Capture the cell that displays the provided text and extract its [x, y] central coordinate. 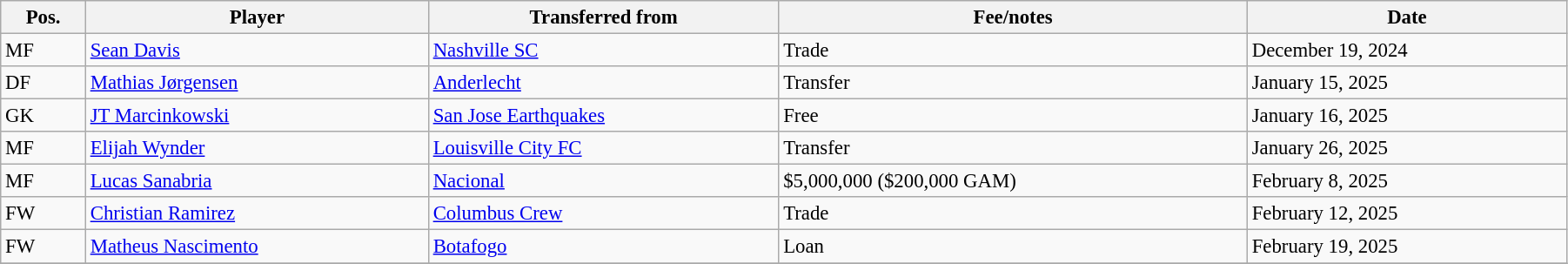
Sean Davis [257, 51]
Columbus Crew [603, 213]
Transferred from [603, 17]
Fee/notes [1013, 17]
February 12, 2025 [1406, 213]
GK [44, 116]
January 16, 2025 [1406, 116]
December 19, 2024 [1406, 51]
DF [44, 83]
Botafogo [603, 247]
Date [1406, 17]
$5,000,000 ($200,000 GAM) [1013, 181]
Free [1013, 116]
Mathias Jørgensen [257, 83]
Pos. [44, 17]
Matheus Nascimento [257, 247]
Nashville SC [603, 51]
January 15, 2025 [1406, 83]
Loan [1013, 247]
February 19, 2025 [1406, 247]
Anderlecht [603, 83]
Christian Ramirez [257, 213]
February 8, 2025 [1406, 181]
January 26, 2025 [1406, 148]
Louisville City FC [603, 148]
Lucas Sanabria [257, 181]
JT Marcinkowski [257, 116]
San Jose Earthquakes [603, 116]
Player [257, 17]
Nacional [603, 181]
Elijah Wynder [257, 148]
